Detect which cell encompasses the target text, then output its (x, y) center coordinate. 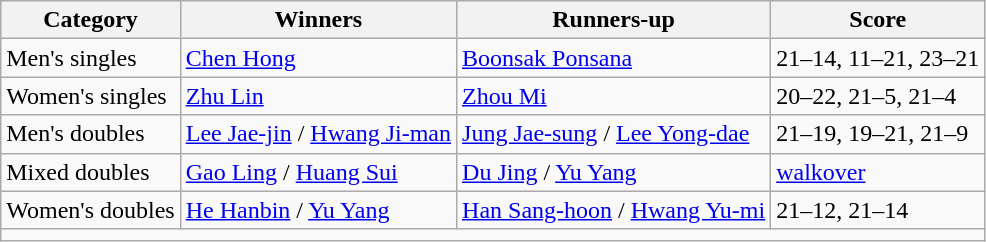
Runners-up (614, 20)
Lee Jae-jin / Hwang Ji-man (318, 134)
Score (878, 20)
Women's singles (90, 96)
21–19, 19–21, 21–9 (878, 134)
Jung Jae-sung / Lee Yong-dae (614, 134)
He Hanbin / Yu Yang (318, 210)
Chen Hong (318, 58)
Du Jing / Yu Yang (614, 172)
Gao Ling / Huang Sui (318, 172)
Men's singles (90, 58)
20–22, 21–5, 21–4 (878, 96)
walkover (878, 172)
Zhou Mi (614, 96)
Category (90, 20)
Han Sang-hoon / Hwang Yu-mi (614, 210)
Boonsak Ponsana (614, 58)
Men's doubles (90, 134)
Women's doubles (90, 210)
Mixed doubles (90, 172)
21–12, 21–14 (878, 210)
Winners (318, 20)
Zhu Lin (318, 96)
21–14, 11–21, 23–21 (878, 58)
